Output the (X, Y) coordinate of the center of the cell containing the given text.  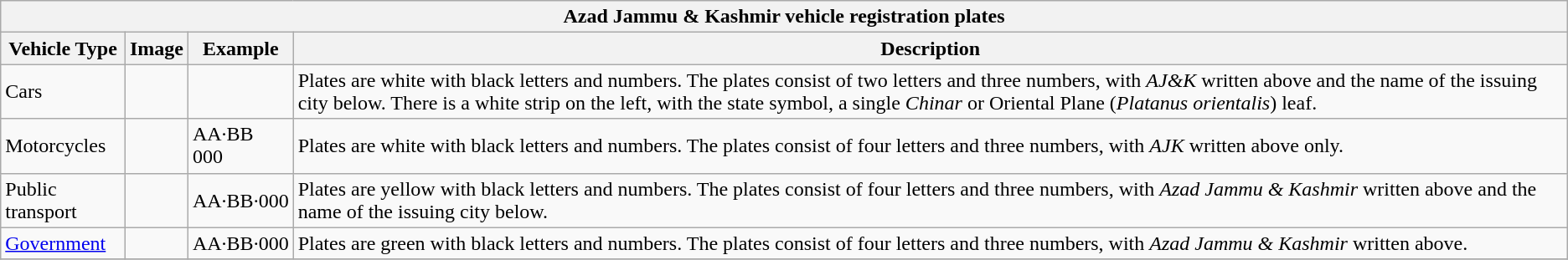
Government (64, 243)
Cars (64, 92)
Plates are green with black letters and numbers. The plates consist of four letters and three numbers, with Azad Jammu & Kashmir written above. (930, 243)
Example (240, 48)
Plates are white with black letters and numbers. The plates consist of four letters and three numbers, with AJK written above only. (930, 145)
AA·BB000 (240, 145)
Image (156, 48)
Public transport (64, 201)
Description (930, 48)
Motorcycles (64, 145)
Azad Jammu & Kashmir vehicle registration plates (784, 17)
Vehicle Type (64, 48)
